Extract the (X, Y) coordinate from the center of the cell holding the provided text.  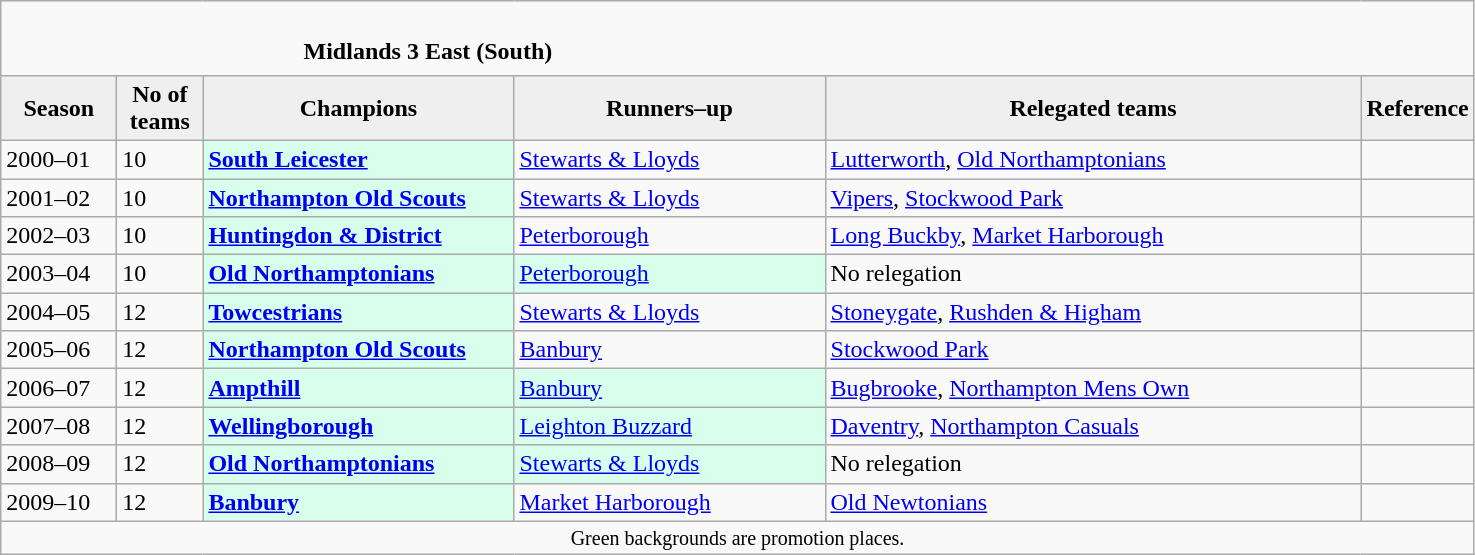
2005–06 (59, 350)
Market Harborough (670, 502)
Runners–up (670, 108)
2000–01 (59, 159)
2001–02 (59, 197)
Towcestrians (358, 312)
2006–07 (59, 388)
Reference (1418, 108)
2007–08 (59, 426)
2002–03 (59, 236)
2003–04 (59, 274)
2009–10 (59, 502)
Season (59, 108)
Stoneygate, Rushden & Higham (1093, 312)
Champions (358, 108)
Daventry, Northampton Casuals (1093, 426)
Lutterworth, Old Northamptonians (1093, 159)
Long Buckby, Market Harborough (1093, 236)
No of teams (160, 108)
2004–05 (59, 312)
Leighton Buzzard (670, 426)
Stockwood Park (1093, 350)
Vipers, Stockwood Park (1093, 197)
Huntingdon & District (358, 236)
Bugbrooke, Northampton Mens Own (1093, 388)
South Leicester (358, 159)
Relegated teams (1093, 108)
2008–09 (59, 464)
Wellingborough (358, 426)
Old Newtonians (1093, 502)
Green backgrounds are promotion places. (738, 538)
Ampthill (358, 388)
